Return [x, y] of the center of cell containing provided text 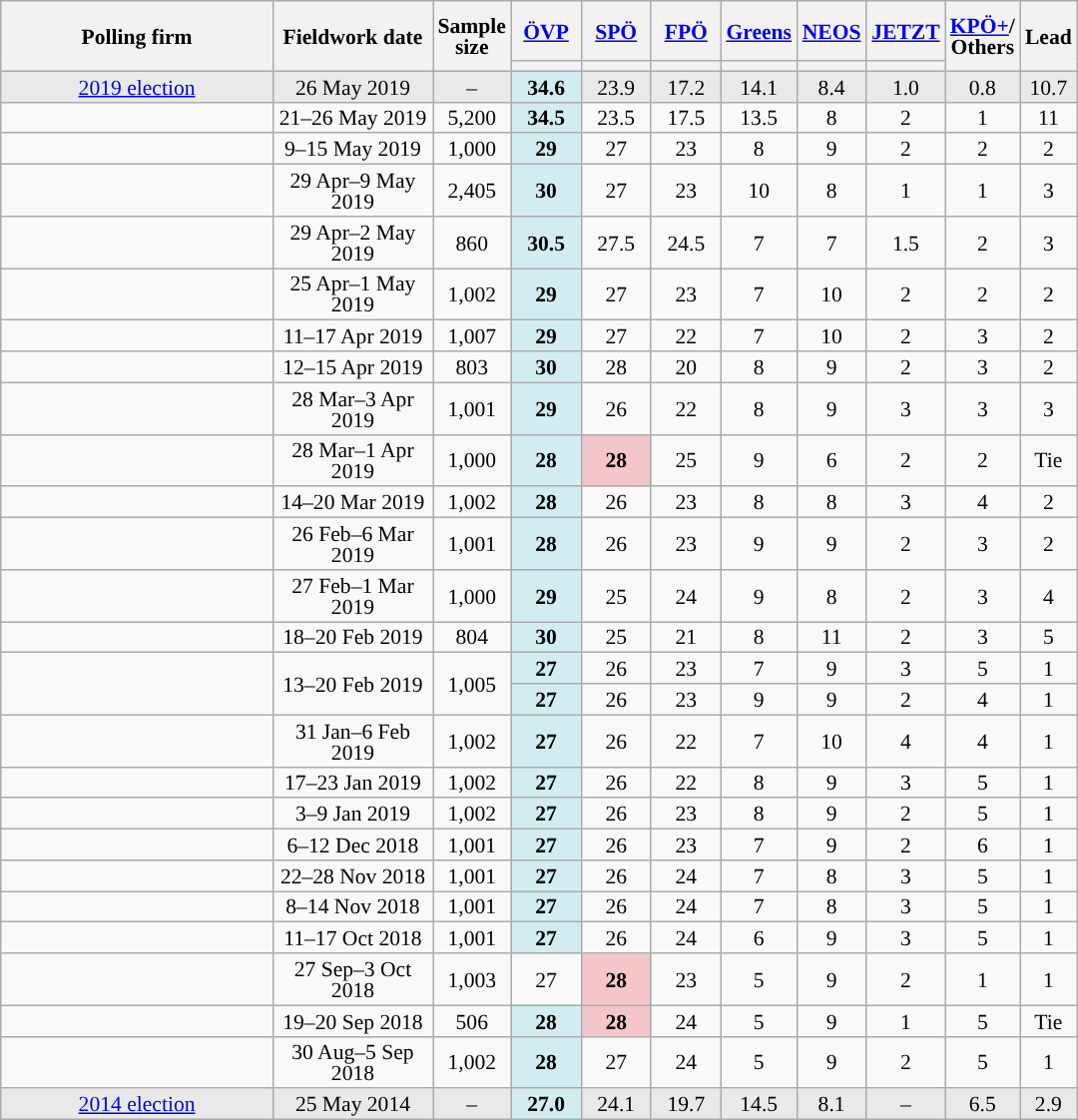
34.5 [546, 118]
11–17 Oct 2018 [352, 938]
19.7 [686, 1104]
13–20 Feb 2019 [352, 684]
30 Aug–5 Sep 2018 [352, 1062]
17–23 Jan 2019 [352, 783]
10.7 [1048, 86]
0.8 [982, 86]
8.4 [831, 86]
2014 election [138, 1104]
Greens [759, 31]
24.1 [616, 1104]
14.5 [759, 1104]
20 [686, 367]
JETZT [906, 31]
Fieldwork date [352, 36]
Samplesize [472, 36]
29 Apr–2 May 2019 [352, 243]
17.5 [686, 118]
11–17 Apr 2019 [352, 335]
3–9 Jan 2019 [352, 815]
21 [686, 637]
KPÖ+/Others [982, 36]
23.5 [616, 118]
2.9 [1048, 1104]
14–20 Mar 2019 [352, 503]
803 [472, 367]
23.9 [616, 86]
27.5 [616, 243]
21–26 May 2019 [352, 118]
31 Jan–6 Feb 2019 [352, 741]
28 Mar–1 Apr 2019 [352, 460]
6–12 Dec 2018 [352, 844]
27.0 [546, 1104]
30.5 [546, 243]
1,005 [472, 684]
ÖVP [546, 31]
26 Feb–6 Mar 2019 [352, 544]
26 May 2019 [352, 86]
28 Mar–3 Apr 2019 [352, 408]
22–28 Nov 2018 [352, 876]
NEOS [831, 31]
25 Apr–1 May 2019 [352, 294]
2,405 [472, 191]
9–15 May 2019 [352, 150]
8–14 Nov 2018 [352, 906]
860 [472, 243]
1.0 [906, 86]
18–20 Feb 2019 [352, 637]
34.6 [546, 86]
Lead [1048, 36]
5,200 [472, 118]
17.2 [686, 86]
8.1 [831, 1104]
27 Sep–3 Oct 2018 [352, 979]
25 May 2014 [352, 1104]
12–15 Apr 2019 [352, 367]
SPÖ [616, 31]
FPÖ [686, 31]
804 [472, 637]
6.5 [982, 1104]
19–20 Sep 2018 [352, 1020]
Polling firm [138, 36]
1.5 [906, 243]
29 Apr–9 May 2019 [352, 191]
1,007 [472, 335]
24.5 [686, 243]
13.5 [759, 118]
506 [472, 1020]
27 Feb–1 Mar 2019 [352, 596]
2019 election [138, 86]
1,003 [472, 979]
14.1 [759, 86]
